Output the (X, Y) coordinate of the center of the cell containing the given text.  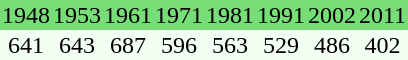
529 (280, 45)
1961 (128, 15)
1991 (280, 15)
1953 (76, 15)
641 (26, 45)
402 (382, 45)
2011 (382, 15)
643 (76, 45)
687 (128, 45)
563 (230, 45)
1948 (26, 15)
596 (178, 45)
1981 (230, 15)
1971 (178, 15)
486 (332, 45)
2002 (332, 15)
